From the cell containing the given text, extract its center point as [X, Y] coordinate. 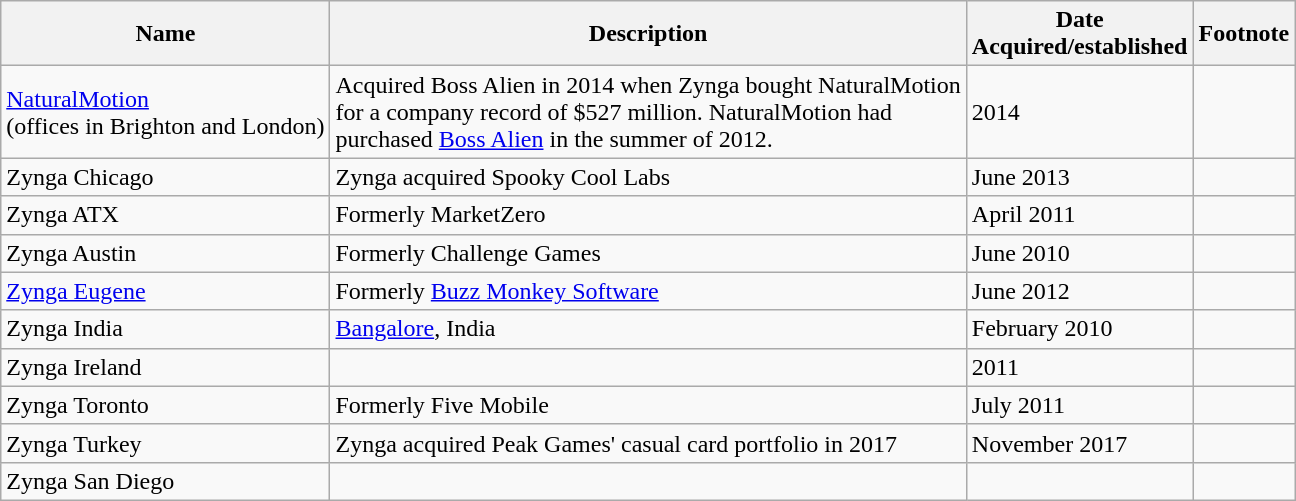
July 2011 [1080, 405]
June 2010 [1080, 253]
Formerly Challenge Games [648, 253]
Description [648, 34]
Zynga ATX [166, 215]
2011 [1080, 367]
Zynga Eugene [166, 291]
Formerly Five Mobile [648, 405]
Zynga Turkey [166, 443]
Zynga India [166, 329]
Zynga Chicago [166, 177]
Zynga Toronto [166, 405]
Zynga San Diego [166, 481]
2014 [1080, 112]
Formerly MarketZero [648, 215]
Formerly Buzz Monkey Software [648, 291]
Zynga Ireland [166, 367]
April 2011 [1080, 215]
Zynga Austin [166, 253]
Zynga acquired Peak Games' casual card portfolio in 2017 [648, 443]
June 2013 [1080, 177]
November 2017 [1080, 443]
June 2012 [1080, 291]
NaturalMotion(offices in Brighton and London) [166, 112]
Footnote [1244, 34]
DateAcquired/established [1080, 34]
Name [166, 34]
Zynga acquired Spooky Cool Labs [648, 177]
Bangalore, India [648, 329]
February 2010 [1080, 329]
